Find where the given text appears and provide that cell's center as [X, Y] coordinate. 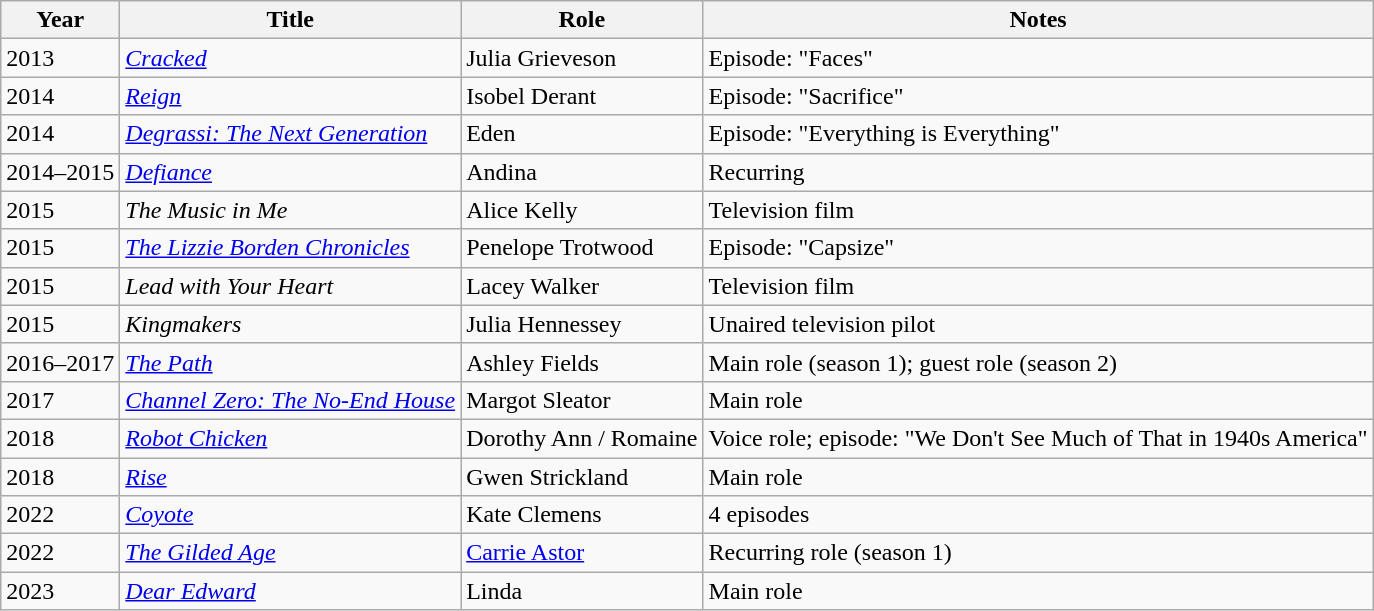
Unaired television pilot [1038, 324]
Recurring [1038, 172]
Rise [290, 477]
Coyote [290, 515]
Voice role; episode: "We Don't See Much of That in 1940s America" [1038, 438]
Episode: "Capsize" [1038, 248]
4 episodes [1038, 515]
Cracked [290, 58]
Julia Grieveson [582, 58]
Channel Zero: The No-End House [290, 400]
Episode: "Sacrifice" [1038, 96]
2014–2015 [60, 172]
Penelope Trotwood [582, 248]
Eden [582, 134]
Julia Hennessey [582, 324]
Robot Chicken [290, 438]
Year [60, 20]
Dear Edward [290, 591]
2017 [60, 400]
Reign [290, 96]
Degrassi: The Next Generation [290, 134]
2023 [60, 591]
2016–2017 [60, 362]
Kate Clemens [582, 515]
2013 [60, 58]
Ashley Fields [582, 362]
Notes [1038, 20]
Role [582, 20]
Linda [582, 591]
Carrie Astor [582, 553]
Lacey Walker [582, 286]
Gwen Strickland [582, 477]
The Lizzie Borden Chronicles [290, 248]
The Gilded Age [290, 553]
Defiance [290, 172]
Lead with Your Heart [290, 286]
Margot Sleator [582, 400]
Dorothy Ann / Romaine [582, 438]
Main role (season 1); guest role (season 2) [1038, 362]
Andina [582, 172]
The Path [290, 362]
Isobel Derant [582, 96]
Recurring role (season 1) [1038, 553]
Episode: "Everything is Everything" [1038, 134]
Kingmakers [290, 324]
The Music in Me [290, 210]
Alice Kelly [582, 210]
Episode: "Faces" [1038, 58]
Title [290, 20]
